Scan for the cell matching the given text and deliver its (X, Y) coordinate at center. 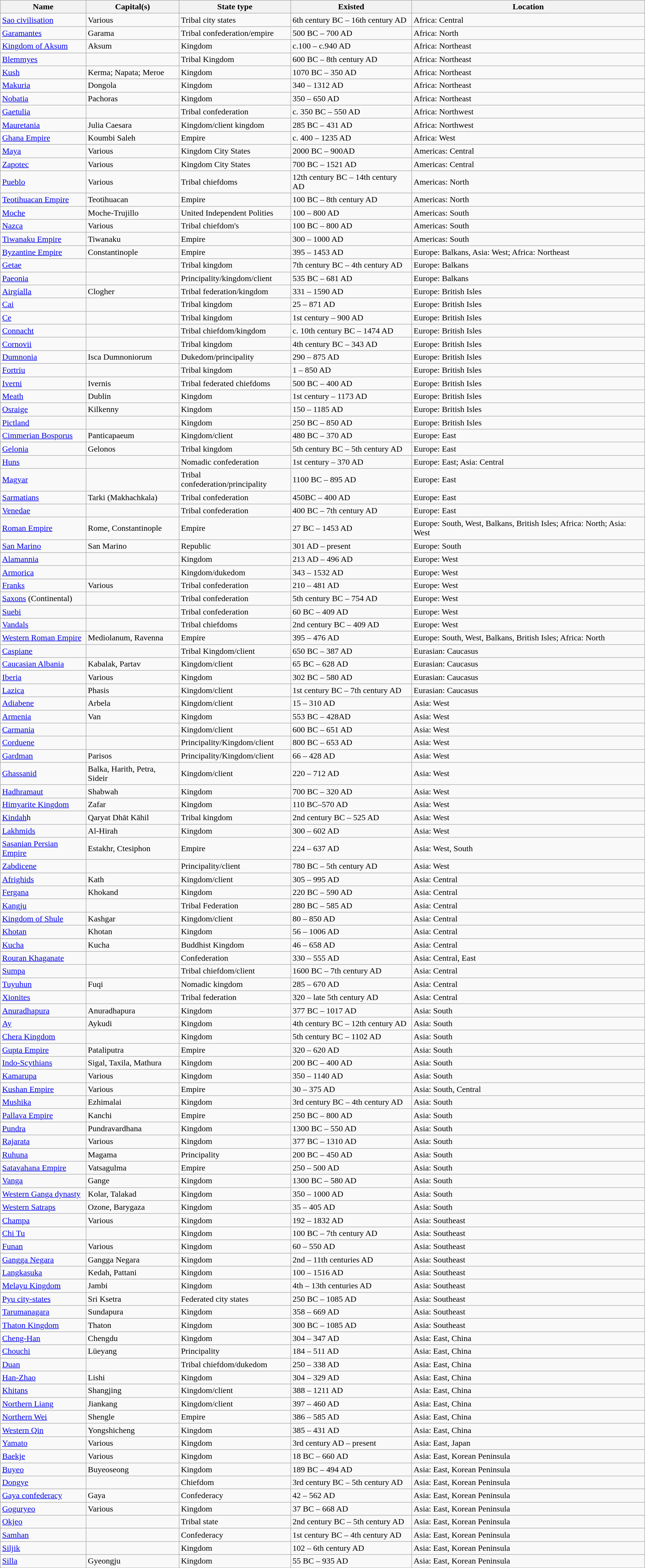
Samhan (43, 1535)
Rouran Khaganate (43, 958)
4th century BC – 12th century AD (351, 1023)
343 – 1532 AD (351, 572)
250 – 338 AD (351, 1364)
Tarki (Makhachkala) (133, 497)
Armenia (43, 716)
Melayu Kingdom (43, 1286)
Caucasian Albania (43, 664)
Tiwanaku (133, 239)
1100 BC – 895 AD (351, 479)
Balka, Harith, Petra, Sideir (133, 774)
300 – 1000 AD (351, 239)
Tribal confederation/principality (235, 479)
780 BC – 5th century AD (351, 866)
1600 BC – 7th century AD (351, 971)
Isca Dumnoniorum (133, 357)
150 – 1185 AD (351, 410)
Venedae (43, 510)
Northern Liang (43, 1404)
224 – 637 AD (351, 849)
Kabalak, Partav (133, 664)
60 – 550 AD (351, 1246)
55 BC – 935 AD (351, 1561)
100 BC – 8th century AD (351, 200)
1 – 850 AD (351, 370)
Asia: South, Central (528, 1089)
280 BC – 585 AD (351, 906)
Silla (43, 1561)
Armorica (43, 572)
c. 10th century BC – 1474 AD (351, 331)
1st century – 1173 AD (351, 396)
Kamarupa (43, 1076)
Federated city states (235, 1299)
285 – 670 AD (351, 984)
Funan (43, 1246)
Tribal federation/kingdom (235, 291)
290 – 875 AD (351, 357)
Kilkenny (133, 410)
1st century BC – 4th century AD (351, 1535)
Tribal Kingdom/client (235, 651)
Tribal Federation (235, 906)
37 BC – 668 AD (351, 1509)
Ghassanid (43, 774)
c. 350 BC – 550 AD (351, 112)
600 BC – 651 AD (351, 730)
250 BC – 1085 AD (351, 1299)
Kanchi (133, 1115)
Chiefdom (235, 1483)
65 BC – 628 AD (351, 664)
Franks (43, 585)
Nomadic kingdom (235, 984)
358 – 669 AD (351, 1312)
Ruhuna (43, 1155)
Gaya (133, 1496)
386 – 585 AD (351, 1417)
Kolar, Talakad (133, 1194)
110 BC–570 AD (351, 804)
Teotihuacan (133, 200)
56 – 1006 AD (351, 932)
Byzantine Empire (43, 252)
Zafar (133, 804)
377 BC – 1310 AD (351, 1142)
650 BC – 387 AD (351, 651)
331 – 1590 AD (351, 291)
Lazica (43, 690)
Ghana Empire (43, 138)
Himyarite Kingdom (43, 804)
Okjeo (43, 1522)
State type (235, 7)
Fuqi (133, 984)
Lakhmids (43, 831)
Maya (43, 151)
350 – 650 AD (351, 99)
Principality/kingdom/client (235, 278)
1300 BC – 550 AD (351, 1128)
553 BC – 428AD (351, 716)
Satavahana Empire (43, 1168)
Thaton (133, 1325)
Iverni (43, 383)
Vatsagulma (133, 1168)
Gange (133, 1181)
Adiabene (43, 703)
Ivernis (133, 383)
Gaetulia (43, 112)
Dongye (43, 1483)
Getae (43, 265)
Hadhramaut (43, 791)
Sarmatians (43, 497)
Pundra (43, 1128)
2nd century BC – 409 AD (351, 625)
Chi Tu (43, 1233)
3rd century BC – 4th century AD (351, 1102)
210 – 481 AD (351, 585)
35 – 405 AD (351, 1207)
2nd century BC – 525 AD (351, 817)
Pictland (43, 423)
80 – 850 AD (351, 919)
Julia Caesara (133, 125)
Champa (43, 1220)
Shangjing (133, 1391)
Magama (133, 1155)
700 BC – 320 AD (351, 791)
200 BC – 400 AD (351, 1063)
15 – 310 AD (351, 703)
Kath (133, 879)
Western Qin (43, 1430)
Republic (235, 546)
Location (528, 7)
500 BC – 400 AD (351, 383)
c. 400 – 1235 AD (351, 138)
Europe: Balkans, Asia: West; Africa: Northeast (528, 252)
Pallava Empire (43, 1115)
Yamato (43, 1443)
Moche (43, 213)
Cai (43, 305)
300 – 602 AD (351, 831)
Buddhist Kingdom (235, 945)
600 BC – 8th century AD (351, 59)
Gelonia (43, 449)
Phasis (133, 690)
330 – 555 AD (351, 958)
Constantinople (133, 252)
Buyeoseong (133, 1469)
Sigal, Taxila, Mathura (133, 1063)
Jambi (133, 1286)
320 – 620 AD (351, 1050)
1st century – 370 AD (351, 462)
Tribal chiefdom/kingdom (235, 331)
377 BC – 1017 AD (351, 1010)
Existed (351, 7)
Panticapaeum (133, 436)
Kerma; Napata; Meroe (133, 72)
Fergana (43, 893)
Koumbi Saleh (133, 138)
Europe: South (528, 546)
1st century BC – 7th century AD (351, 690)
Tribal Kingdom (235, 59)
Africa: Central (528, 20)
Teotihuacan Empire (43, 200)
200 BC – 450 AD (351, 1155)
Lüeyang (133, 1351)
Sri Ksetra (133, 1299)
Ay (43, 1023)
Iberia (43, 677)
Kashgar (133, 919)
Osraige (43, 410)
300 BC – 1085 AD (351, 1325)
Northern Wei (43, 1417)
Garama (133, 33)
Indo-Scythians (43, 1063)
Mauretania (43, 125)
2nd – 11th centuries AD (351, 1260)
Paeonia (43, 278)
2000 BC – 900AD (351, 151)
3rd century BC – 5th century AD (351, 1483)
Shabwah (133, 791)
Pueblo (43, 182)
Western Roman Empire (43, 638)
Carmania (43, 730)
250 – 500 AD (351, 1168)
Fortriu (43, 370)
Capital(s) (133, 7)
395 – 476 AD (351, 638)
395 – 1453 AD (351, 252)
1300 BC – 580 AD (351, 1181)
Corduene (43, 743)
Tribal state (235, 1522)
Dongola (133, 85)
Africa: North (528, 33)
Cimmerian Bosporus (43, 436)
Xionites (43, 997)
3rd century AD – present (351, 1443)
66 – 428 AD (351, 756)
Afrighids (43, 879)
Makuria (43, 85)
5th century BC – 5th century AD (351, 449)
42 – 562 AD (351, 1496)
397 – 460 AD (351, 1404)
Jiankang (133, 1404)
400 BC – 7th century AD (351, 510)
Lishi (133, 1378)
Yongshicheng (133, 1430)
Connacht (43, 331)
340 – 1312 AD (351, 85)
2nd century BC – 5th century AD (351, 1522)
Meath (43, 396)
350 – 1000 AD (351, 1194)
Kingdom/dukedom (235, 572)
Kedah, Pattani (133, 1273)
United Independent Polities (235, 213)
800 BC – 653 AD (351, 743)
Western Ganga dynasty (43, 1194)
Gupta Empire (43, 1050)
304 – 347 AD (351, 1338)
Mushika (43, 1102)
27 BC – 1453 AD (351, 528)
25 – 871 AD (351, 305)
Caspiane (43, 651)
Asia: Central, East (528, 958)
4th century BC – 343 AD (351, 344)
1st century – 900 AD (351, 318)
5th century BC – 754 AD (351, 598)
c.100 – c.940 AD (351, 46)
Chengdu (133, 1338)
Nobatia (43, 99)
Alamannia (43, 559)
385 – 431 AD (351, 1430)
Moche-Trujillo (133, 213)
4th – 13th centuries AD (351, 1286)
Saxons (Continental) (43, 598)
Ezhimalai (133, 1102)
Langkasuka (43, 1273)
Asia: East, Japan (528, 1443)
Al-Hirah (133, 831)
Clogher (133, 291)
Sumpa (43, 971)
100 – 1516 AD (351, 1273)
Zabdicene (43, 866)
Kush (43, 72)
Europe: South, West, Balkans, British Isles; Africa: North; Asia: West (528, 528)
46 – 658 AD (351, 945)
Airgíalla (43, 291)
Gardman (43, 756)
Tarumanagara (43, 1312)
Han-Zhao (43, 1378)
Pachoras (133, 99)
Kingdom of Aksum (43, 46)
Western Satraps (43, 1207)
Principality/client (235, 866)
320 – late 5th century AD (351, 997)
Sasanian Persian Empire (43, 849)
7th century BC – 4th century AD (351, 265)
285 BC – 431 AD (351, 125)
Zapotec (43, 164)
Arbela (133, 703)
Tribal chiefdom/client (235, 971)
Qaryat Dhāt Kāhil (133, 817)
Africa: West (528, 138)
Kingdom/client kingdom (235, 125)
213 AD – 496 AD (351, 559)
304 – 329 AD (351, 1378)
18 BC – 660 AD (351, 1456)
Estakhr, Ctesiphon (133, 849)
500 BC – 700 AD (351, 33)
Europe: South, West, Balkans, British Isles; Africa: North (528, 638)
Confederation (235, 958)
Tribal confederation/empire (235, 33)
Dublin (133, 396)
Magyar (43, 479)
Tiwanaku Empire (43, 239)
Duan (43, 1364)
Parisos (133, 756)
Suebi (43, 611)
60 BC – 409 AD (351, 611)
Chera Kingdom (43, 1036)
100 – 800 AD (351, 213)
Pyu city-states (43, 1299)
Tribal chiefdom/dukedom (235, 1364)
Nomadic confederation (235, 462)
Garamantes (43, 33)
Buyeo (43, 1469)
Ozone, Barygaza (133, 1207)
Kushan Empire (43, 1089)
Tuyuhun (43, 984)
Gyeongju (133, 1561)
102 – 6th century AD (351, 1548)
Blemmyes (43, 59)
Khokand (133, 893)
220 – 712 AD (351, 774)
6th century BC – 16th century AD (351, 20)
Kindahh (43, 817)
Rajarata (43, 1142)
700 BC – 1521 AD (351, 164)
Shengle (133, 1417)
Nazca (43, 226)
Sao civilisation (43, 20)
Cheng-Han (43, 1338)
Dukedom/principality (235, 357)
Tribal chiefdom's (235, 226)
Ce (43, 318)
1070 BC – 350 AD (351, 72)
Pundravardhana (133, 1128)
Chouchi (43, 1351)
Dumnonia (43, 357)
Tribal city states (235, 20)
189 BC – 494 AD (351, 1469)
Europe: East; Asia: Central (528, 462)
Goguryeo (43, 1509)
Sundapura (133, 1312)
100 BC – 7th century AD (351, 1233)
Thaton Kingdom (43, 1325)
Huns (43, 462)
305 – 995 AD (351, 879)
301 AD – present (351, 546)
535 BC – 681 AD (351, 278)
Kangju (43, 906)
5th century BC – 1102 AD (351, 1036)
Tribal federation (235, 997)
Cornovii (43, 344)
388 – 1211 AD (351, 1391)
Gaya confederacy (43, 1496)
184 – 511 AD (351, 1351)
Vandals (43, 625)
Kingdom of Shule (43, 919)
12th century BC – 14th century AD (351, 182)
Gelonos (133, 449)
Tribal federated chiefdoms (235, 383)
480 BC – 370 AD (351, 436)
Asia: West, South (528, 849)
Name (43, 7)
350 – 1140 AD (351, 1076)
250 BC – 850 AD (351, 423)
Aykudi (133, 1023)
Roman Empire (43, 528)
Rome, Constantinople (133, 528)
Vanga (43, 1181)
100 BC – 800 AD (351, 226)
Pataliputra (133, 1050)
250 BC – 800 AD (351, 1115)
192 – 1832 AD (351, 1220)
Van (133, 716)
Mediolanum, Ravenna (133, 638)
Baekje (43, 1456)
220 BC – 590 AD (351, 893)
302 BC – 580 AD (351, 677)
Siljik (43, 1548)
450BC – 400 AD (351, 497)
Khitans (43, 1391)
Aksum (133, 46)
30 – 375 AD (351, 1089)
